Search for the cell housing the specified text and yield its (x, y) center coordinate. 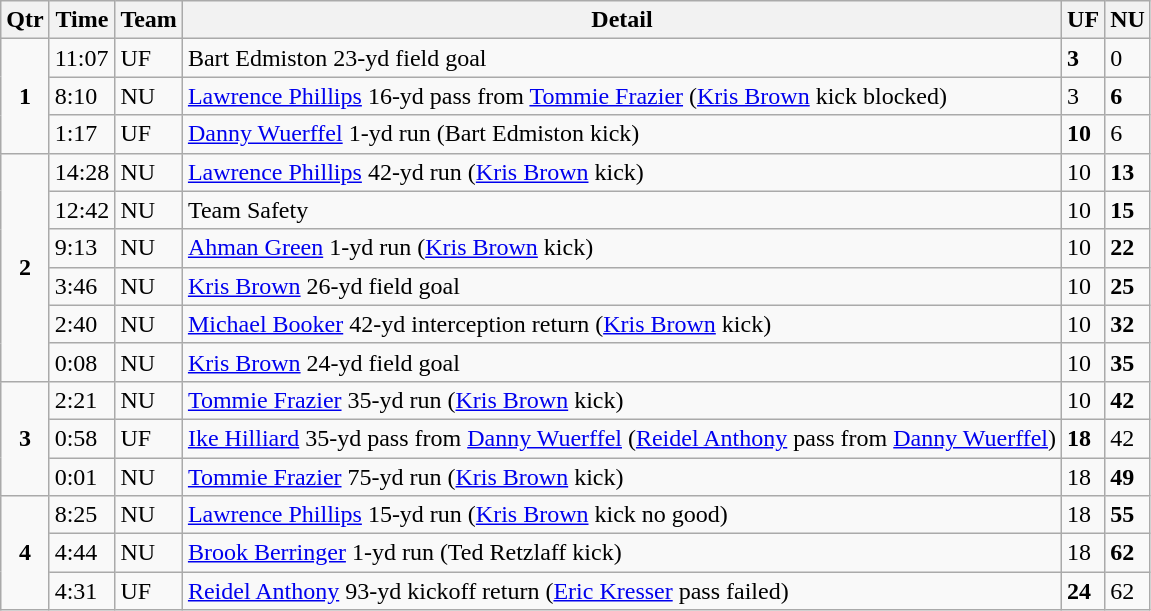
11:07 (82, 58)
0:58 (82, 438)
Danny Wuerffel 1-yd run (Bart Edmiston kick) (622, 134)
Kris Brown 26-yd field goal (622, 286)
0 (1128, 58)
24 (1084, 591)
Lawrence Phillips 15-yd run (Kris Brown kick no good) (622, 515)
Michael Booker 42-yd interception return (Kris Brown kick) (622, 324)
8:25 (82, 515)
Tommie Frazier 75-yd run (Kris Brown kick) (622, 477)
9:13 (82, 248)
Ike Hilliard 35-yd pass from Danny Wuerffel (Reidel Anthony pass from Danny Wuerffel) (622, 438)
13 (1128, 172)
Ahman Green 1-yd run (Kris Brown kick) (622, 248)
Team (149, 20)
3:46 (82, 286)
0:08 (82, 362)
49 (1128, 477)
1:17 (82, 134)
2:40 (82, 324)
Team Safety (622, 210)
Lawrence Phillips 42-yd run (Kris Brown kick) (622, 172)
14:28 (82, 172)
25 (1128, 286)
Time (82, 20)
Bart Edmiston 23-yd field goal (622, 58)
2:21 (82, 400)
Brook Berringer 1-yd run (Ted Retzlaff kick) (622, 553)
0:01 (82, 477)
Reidel Anthony 93-yd kickoff return (Eric Kresser pass failed) (622, 591)
12:42 (82, 210)
4:31 (82, 591)
Kris Brown 24-yd field goal (622, 362)
Detail (622, 20)
35 (1128, 362)
32 (1128, 324)
4:44 (82, 553)
15 (1128, 210)
Qtr (25, 20)
55 (1128, 515)
Tommie Frazier 35-yd run (Kris Brown kick) (622, 400)
2 (25, 267)
8:10 (82, 96)
Lawrence Phillips 16-yd pass from Tommie Frazier (Kris Brown kick blocked) (622, 96)
1 (25, 96)
4 (25, 553)
22 (1128, 248)
